Determine the [x, y] coordinate at the center of the cell enclosing the given text.  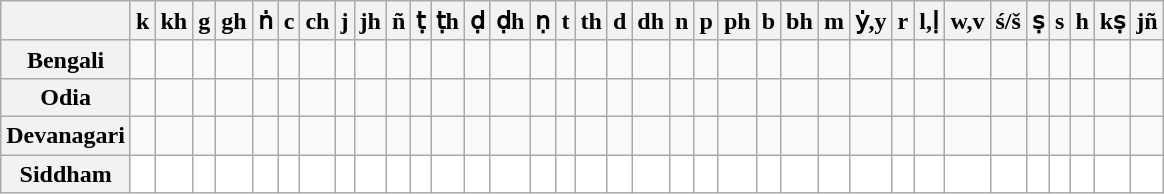
ṇ [543, 21]
ḍh [510, 21]
k [142, 21]
n [682, 21]
Devanagari [66, 135]
kṣ [1112, 21]
ḍ [477, 21]
th [591, 21]
ph [737, 21]
ś/š [1008, 21]
p [706, 21]
ṭ [421, 21]
j [344, 21]
dh [651, 21]
ẏ,y [870, 21]
kh [174, 21]
Siddham [66, 173]
jh [370, 21]
t [566, 21]
jñ [1147, 21]
ñ [398, 21]
m [834, 21]
ṅ [265, 21]
ch [318, 21]
g [204, 21]
gh [234, 21]
Odia [66, 97]
ṣ [1038, 21]
Bengali [66, 59]
b [768, 21]
bh [800, 21]
s [1059, 21]
l,ḷ [930, 21]
w,v [968, 21]
h [1082, 21]
d [619, 21]
r [903, 21]
c [289, 21]
ṭh [448, 21]
